Determine the (x, y) coordinate at the center of the cell enclosing the given text.  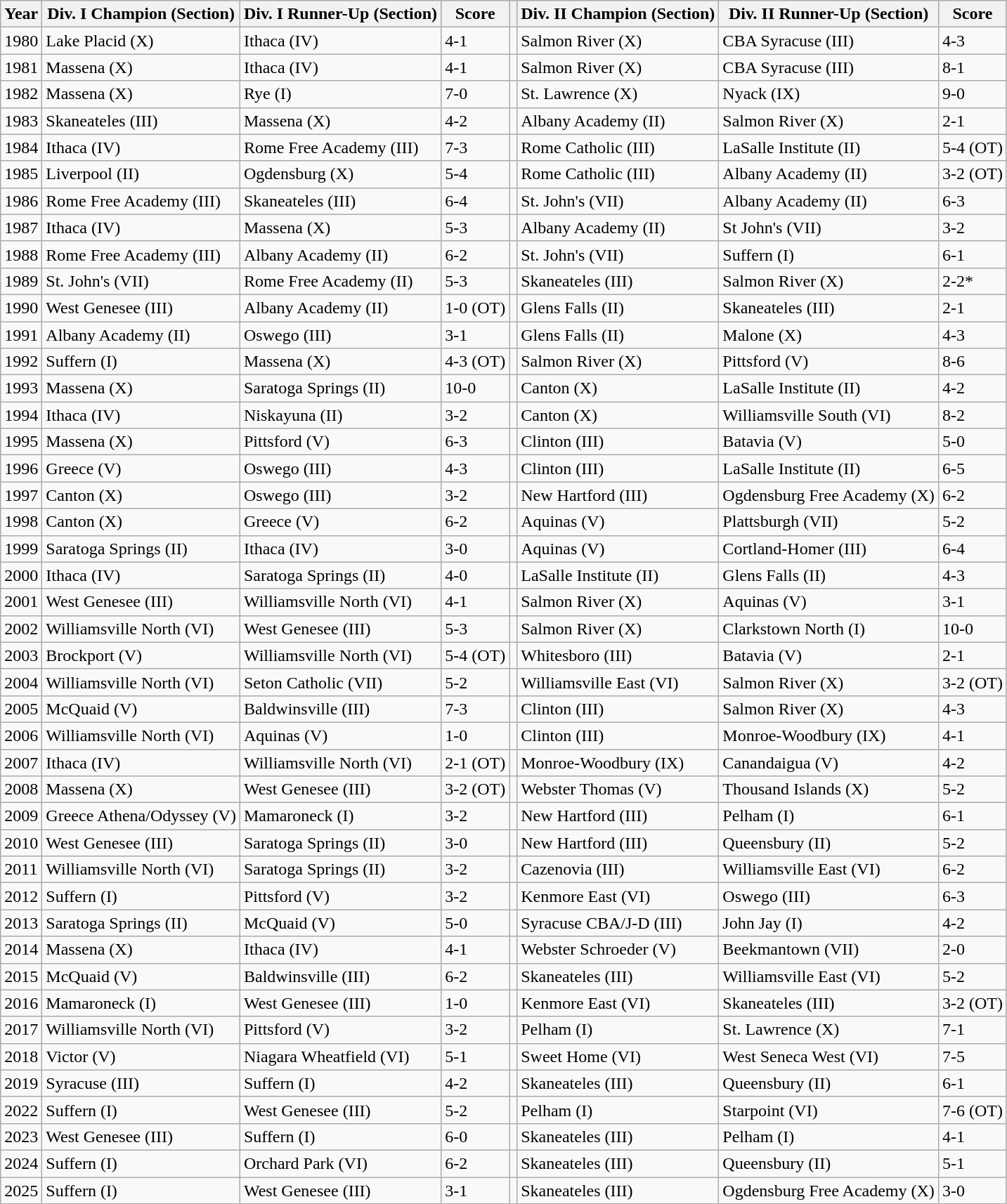
2016 (21, 1003)
2017 (21, 1030)
2022 (21, 1110)
1993 (21, 388)
7-6 (OT) (973, 1110)
2025 (21, 1191)
1989 (21, 281)
1994 (21, 415)
Niagara Wheatfield (VI) (340, 1056)
1983 (21, 121)
Sweet Home (VI) (618, 1056)
Orchard Park (VI) (340, 1163)
West Seneca West (VI) (829, 1056)
2014 (21, 950)
4-0 (475, 575)
2-1 (OT) (475, 762)
9-0 (973, 94)
Rome Free Academy (II) (340, 281)
1985 (21, 174)
6-0 (475, 1137)
1996 (21, 469)
Cazenovia (III) (618, 870)
7-0 (475, 94)
7-1 (973, 1030)
2011 (21, 870)
Plattsburgh (VII) (829, 522)
Victor (V) (141, 1056)
2023 (21, 1137)
1982 (21, 94)
2009 (21, 816)
Div. II Champion (Section) (618, 14)
2-2* (973, 281)
1980 (21, 41)
1995 (21, 442)
Ogdensburg (X) (340, 174)
Starpoint (VI) (829, 1110)
2024 (21, 1163)
Div. I Runner-Up (Section) (340, 14)
Canandaigua (V) (829, 762)
1986 (21, 201)
Webster Schroeder (V) (618, 950)
Clarkstown North (I) (829, 629)
2001 (21, 602)
8-6 (973, 362)
2010 (21, 843)
4-3 (OT) (475, 362)
8-1 (973, 67)
2-0 (973, 950)
2018 (21, 1056)
Syracuse CBA/J-D (III) (618, 923)
1987 (21, 228)
1991 (21, 335)
Greece Athena/Odyssey (V) (141, 816)
6-5 (973, 469)
Williamsville South (VI) (829, 415)
2003 (21, 655)
1981 (21, 67)
Syracuse (III) (141, 1083)
2005 (21, 709)
2012 (21, 896)
2006 (21, 735)
St John's (VII) (829, 228)
Thousand Islands (X) (829, 790)
2004 (21, 682)
Malone (X) (829, 335)
Nyack (IX) (829, 94)
2019 (21, 1083)
Rye (I) (340, 94)
1-0 (OT) (475, 308)
1998 (21, 522)
Cortland-Homer (III) (829, 549)
Webster Thomas (V) (618, 790)
Beekmantown (VII) (829, 950)
7-5 (973, 1056)
Lake Placid (X) (141, 41)
2000 (21, 575)
2013 (21, 923)
Brockport (V) (141, 655)
Seton Catholic (VII) (340, 682)
Div. I Champion (Section) (141, 14)
Div. II Runner-Up (Section) (829, 14)
2008 (21, 790)
2007 (21, 762)
1992 (21, 362)
1990 (21, 308)
John Jay (I) (829, 923)
Year (21, 14)
5-4 (475, 174)
8-2 (973, 415)
1988 (21, 254)
Liverpool (II) (141, 174)
2002 (21, 629)
Whitesboro (III) (618, 655)
1984 (21, 148)
2015 (21, 976)
1999 (21, 549)
1997 (21, 495)
Niskayuna (II) (340, 415)
